Locate the cell with the specified text and output its (x, y) center coordinate. 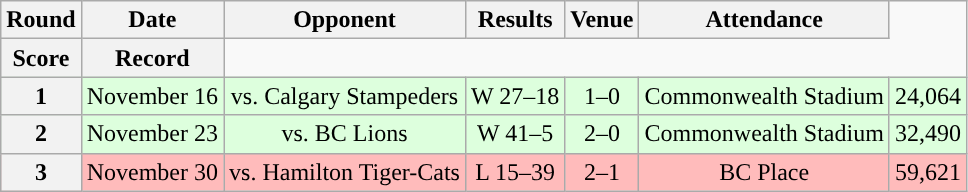
24,064 (928, 96)
BC Place (764, 172)
vs. Hamilton Tiger-Cats (345, 172)
1 (41, 96)
Attendance (764, 20)
November 23 (152, 134)
32,490 (928, 134)
2 (41, 134)
Venue (602, 20)
Round (41, 20)
Results (514, 20)
Date (152, 20)
W 27–18 (514, 96)
vs. BC Lions (345, 134)
W 41–5 (514, 134)
November 30 (152, 172)
Record (152, 58)
59,621 (928, 172)
1–0 (602, 96)
3 (41, 172)
2–0 (602, 134)
vs. Calgary Stampeders (345, 96)
2–1 (602, 172)
Score (41, 58)
November 16 (152, 96)
L 15–39 (514, 172)
Opponent (345, 20)
